Determine the [X, Y] coordinate at the center of the cell enclosing the given text.  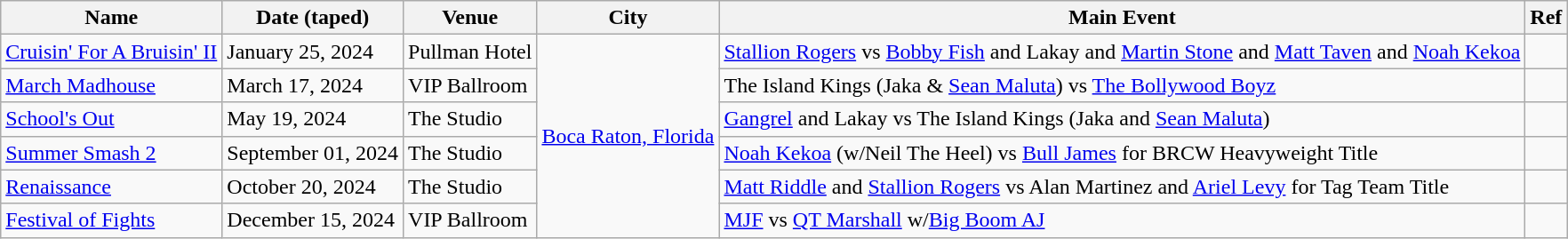
School's Out [112, 119]
Renaissance [112, 187]
Pullman Hotel [470, 52]
City [628, 18]
May 19, 2024 [313, 119]
Gangrel and Lakay vs The Island Kings (Jaka and Sean Maluta) [1122, 119]
Cruisin' For A Bruisin' II [112, 52]
December 15, 2024 [313, 220]
Date (taped) [313, 18]
September 01, 2024 [313, 153]
March 17, 2024 [313, 85]
Venue [470, 18]
October 20, 2024 [313, 187]
Summer Smash 2 [112, 153]
Festival of Fights [112, 220]
Main Event [1122, 18]
January 25, 2024 [313, 52]
The Island Kings (Jaka & Sean Maluta) vs The Bollywood Boyz [1122, 85]
Matt Riddle and Stallion Rogers vs Alan Martinez and Ariel Levy for Tag Team Title [1122, 187]
Noah Kekoa (w/Neil The Heel) vs Bull James for BRCW Heavyweight Title [1122, 153]
MJF vs QT Marshall w/Big Boom AJ [1122, 220]
Name [112, 18]
Stallion Rogers vs Bobby Fish and Lakay and Martin Stone and Matt Taven and Noah Kekoa [1122, 52]
Boca Raton, Florida [628, 136]
March Madhouse [112, 85]
Ref [1547, 18]
